Locate the cell with the specified text and output its [X, Y] center coordinate. 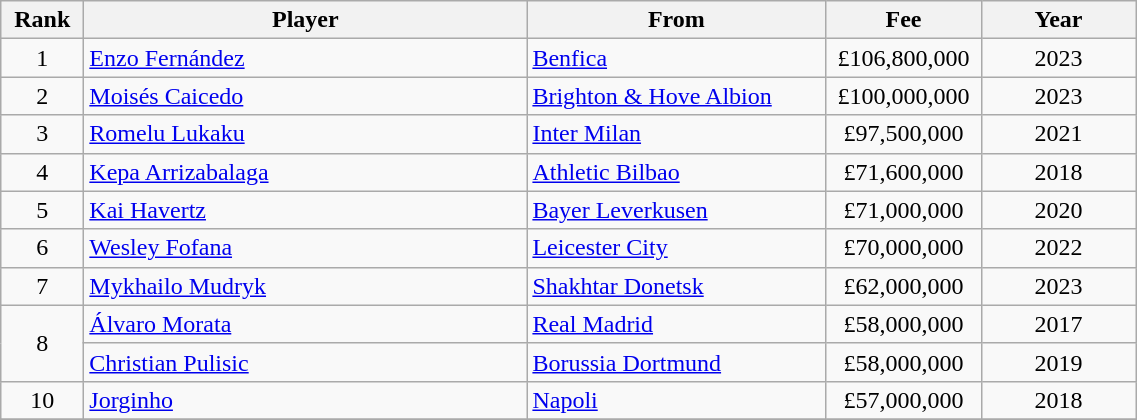
Real Madrid [676, 324]
Borussia Dortmund [676, 362]
Moisés Caicedo [306, 96]
2017 [1058, 324]
£70,000,000 [904, 248]
Kepa Arrizabalaga [306, 172]
£57,000,000 [904, 400]
£106,800,000 [904, 58]
Brighton & Hove Albion [676, 96]
10 [42, 400]
Álvaro Morata [306, 324]
Jorginho [306, 400]
£71,000,000 [904, 210]
2019 [1058, 362]
Christian Pulisic [306, 362]
Mykhailo Mudryk [306, 286]
From [676, 20]
£62,000,000 [904, 286]
2021 [1058, 134]
5 [42, 210]
£71,600,000 [904, 172]
2022 [1058, 248]
Romelu Lukaku [306, 134]
Rank [42, 20]
4 [42, 172]
6 [42, 248]
Fee [904, 20]
2020 [1058, 210]
Shakhtar Donetsk [676, 286]
Athletic Bilbao [676, 172]
£100,000,000 [904, 96]
Leicester City [676, 248]
£97,500,000 [904, 134]
Player [306, 20]
7 [42, 286]
Kai Havertz [306, 210]
Inter Milan [676, 134]
Napoli [676, 400]
1 [42, 58]
3 [42, 134]
2 [42, 96]
8 [42, 343]
Benfica [676, 58]
Wesley Fofana [306, 248]
Year [1058, 20]
Bayer Leverkusen [676, 210]
Enzo Fernández [306, 58]
